Scan for the cell matching the given text and deliver its (X, Y) coordinate at center. 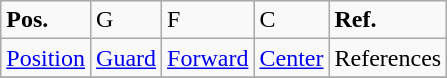
Center (292, 58)
References (388, 58)
G (126, 20)
Position (46, 58)
C (292, 20)
Guard (126, 58)
Ref. (388, 20)
F (208, 20)
Pos. (46, 20)
Forward (208, 58)
